Scan for the cell matching the given text and deliver its [X, Y] coordinate at center. 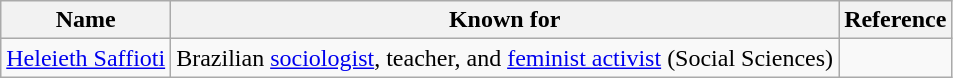
Known for [505, 20]
Name [86, 20]
Heleieth Saffioti [86, 58]
Brazilian sociologist, teacher, and feminist activist (Social Sciences) [505, 58]
Reference [896, 20]
